For the text-containing cell, return its midpoint in (x, y) coordinate format. 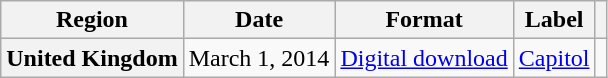
Capitol (554, 58)
Digital download (424, 58)
March 1, 2014 (259, 58)
Format (424, 20)
Region (92, 20)
Label (554, 20)
Date (259, 20)
United Kingdom (92, 58)
